Pinpoint the cell where the given text exists, returning its (X, Y) midpoint coordinate. 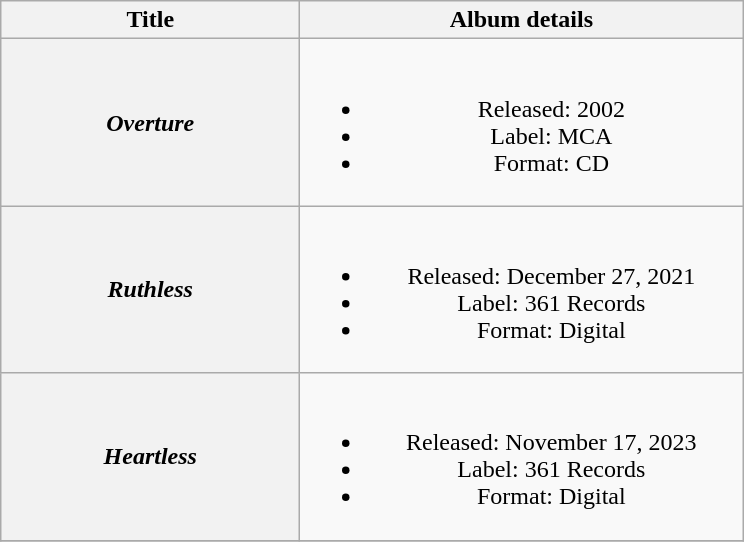
Released: November 17, 2023Label: 361 RecordsFormat: Digital (522, 456)
Ruthless (150, 290)
Overture (150, 122)
Title (150, 20)
Heartless (150, 456)
Album details (522, 20)
Released: December 27, 2021Label: 361 RecordsFormat: Digital (522, 290)
Released: 2002Label: MCAFormat: CD (522, 122)
